Detect which cell encompasses the target text, then output its (X, Y) center coordinate. 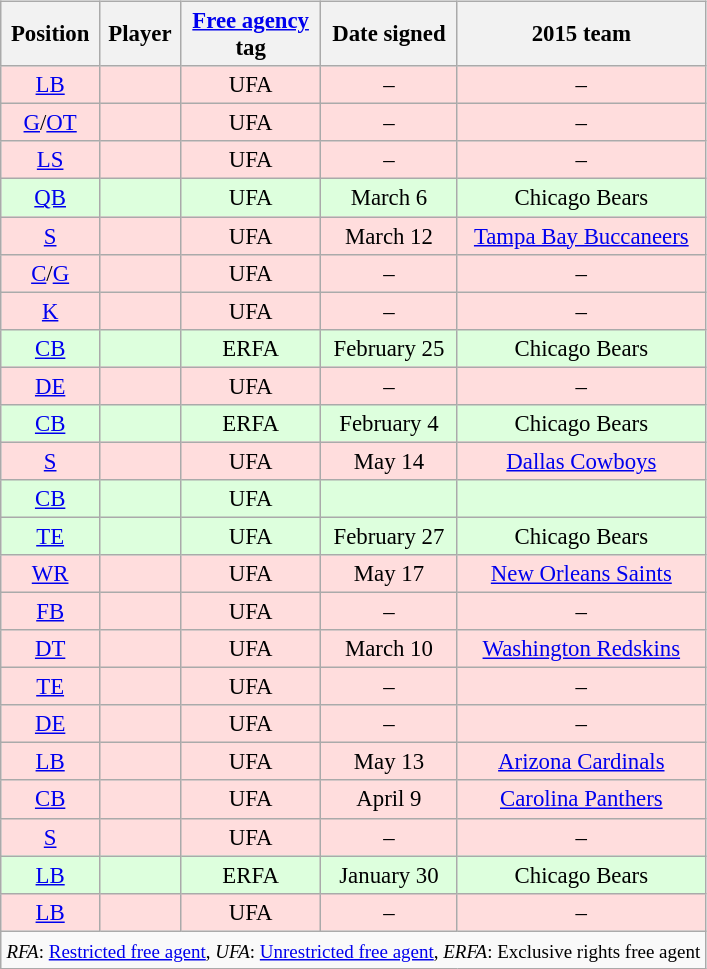
New Orleans Saints (581, 574)
March 10 (389, 649)
Arizona Cardinals (581, 762)
DT (50, 649)
January 30 (389, 875)
K (50, 311)
March 6 (389, 198)
Dallas Cowboys (581, 461)
Free agencytag (251, 34)
2015 team (581, 34)
May 13 (389, 762)
G/OT (50, 123)
Date signed (389, 34)
May 14 (389, 461)
Tampa Bay Buccaneers (581, 235)
May 17 (389, 574)
February 4 (389, 423)
February 27 (389, 536)
FB (50, 611)
WR (50, 574)
Player (140, 34)
QB (50, 198)
Position (50, 34)
C/G (50, 273)
Washington Redskins (581, 649)
April 9 (389, 799)
March 12 (389, 235)
LS (50, 160)
RFA: Restricted free agent, UFA: Unrestricted free agent, ERFA: Exclusive rights free agent (353, 950)
Carolina Panthers (581, 799)
February 25 (389, 348)
